Provide the [X, Y] coordinate of the cell's center where the given text is located.  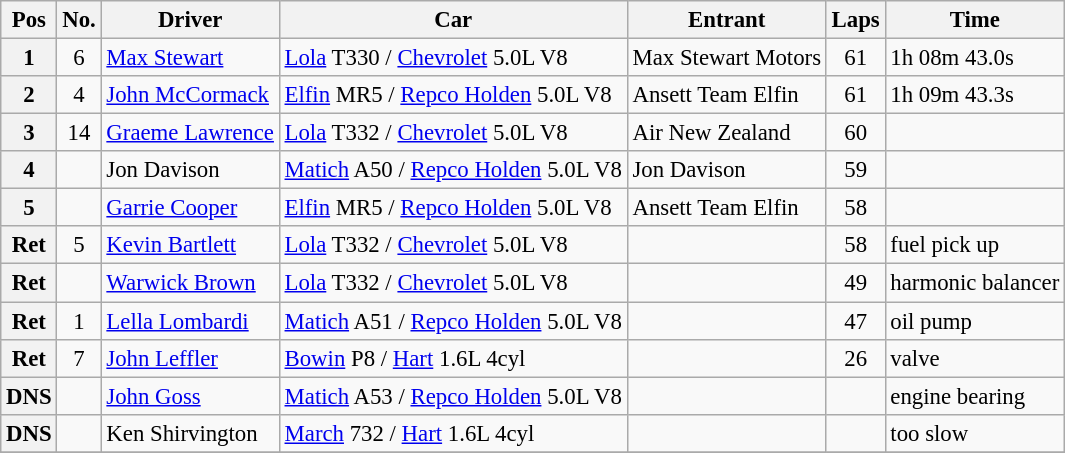
Graeme Lawrence [190, 133]
6 [79, 58]
Car [453, 20]
Driver [190, 20]
2 [29, 95]
engine bearing [974, 396]
Laps [856, 20]
harmonic balancer [974, 283]
Garrie Cooper [190, 208]
Ken Shirvington [190, 433]
Air New Zealand [726, 133]
Matich A50 / Repco Holden 5.0L V8 [453, 170]
14 [79, 133]
Bowin P8 / Hart 1.6L 4cyl [453, 358]
26 [856, 358]
Warwick Brown [190, 283]
Kevin Bartlett [190, 245]
Pos [29, 20]
valve [974, 358]
too slow [974, 433]
fuel pick up [974, 245]
3 [29, 133]
No. [79, 20]
Matich A53 / Repco Holden 5.0L V8 [453, 396]
John McCormack [190, 95]
Max Stewart [190, 58]
Time [974, 20]
oil pump [974, 321]
49 [856, 283]
John Leffler [190, 358]
Entrant [726, 20]
Matich A51 / Repco Holden 5.0L V8 [453, 321]
March 732 / Hart 1.6L 4cyl [453, 433]
7 [79, 358]
Lella Lombardi [190, 321]
1h 08m 43.0s [974, 58]
60 [856, 133]
Lola T330 / Chevrolet 5.0L V8 [453, 58]
59 [856, 170]
1h 09m 43.3s [974, 95]
Max Stewart Motors [726, 58]
John Goss [190, 396]
47 [856, 321]
